Return the (x, y) coordinate for the center point of the cell that contains the specified text.  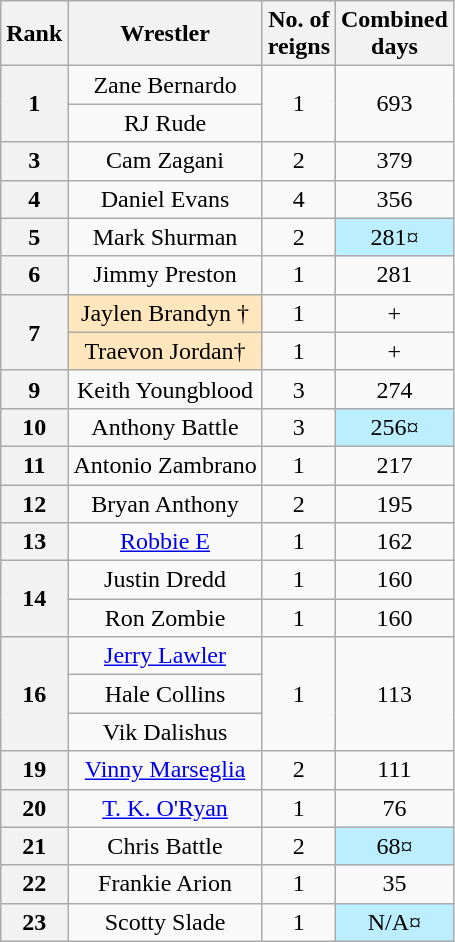
Daniel Evans (165, 199)
Mark Shurman (165, 237)
Jimmy Preston (165, 275)
16 (34, 694)
Robbie E (165, 542)
Zane Bernardo (165, 85)
Jerry Lawler (165, 656)
Vinny Marseglia (165, 770)
20 (34, 808)
7 (34, 332)
RJ Rude (165, 123)
256¤ (395, 427)
Rank (34, 34)
Antonio Zambrano (165, 465)
Wrestler (165, 34)
5 (34, 237)
217 (395, 465)
111 (395, 770)
Bryan Anthony (165, 503)
Anthony Battle (165, 427)
Jaylen Brandyn † (165, 313)
356 (395, 199)
19 (34, 770)
Frankie Arion (165, 884)
T. K. O'Ryan (165, 808)
195 (395, 503)
Cam Zagani (165, 161)
162 (395, 542)
Ron Zombie (165, 618)
9 (34, 389)
68¤ (395, 846)
113 (395, 694)
11 (34, 465)
14 (34, 599)
Combineddays (395, 34)
Chris Battle (165, 846)
Keith Youngblood (165, 389)
Scotty Slade (165, 922)
23 (34, 922)
N/A¤ (395, 922)
13 (34, 542)
Hale Collins (165, 694)
693 (395, 104)
6 (34, 275)
76 (395, 808)
22 (34, 884)
Traevon Jordan† (165, 351)
Vik Dalishus (165, 732)
21 (34, 846)
281 (395, 275)
35 (395, 884)
281¤ (395, 237)
No. ofreigns (298, 34)
379 (395, 161)
12 (34, 503)
274 (395, 389)
Justin Dredd (165, 580)
10 (34, 427)
